Capture the cell that displays the provided text and extract its [X, Y] central coordinate. 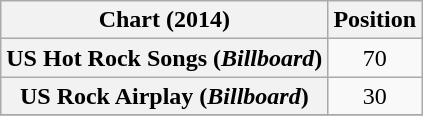
70 [375, 58]
Chart (2014) [164, 20]
30 [375, 96]
US Rock Airplay (Billboard) [164, 96]
US Hot Rock Songs (Billboard) [164, 58]
Position [375, 20]
